For the text-containing cell, return its midpoint in (X, Y) coordinate format. 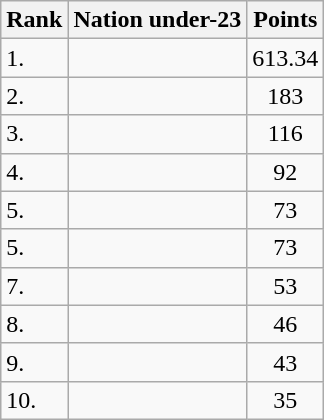
53 (286, 286)
Points (286, 20)
43 (286, 362)
46 (286, 324)
9. (34, 362)
10. (34, 400)
183 (286, 96)
613.34 (286, 58)
3. (34, 134)
4. (34, 172)
Nation under-23 (158, 20)
92 (286, 172)
7. (34, 286)
116 (286, 134)
2. (34, 96)
1. (34, 58)
35 (286, 400)
Rank (34, 20)
8. (34, 324)
